For the text-containing cell, return its midpoint in [X, Y] coordinate format. 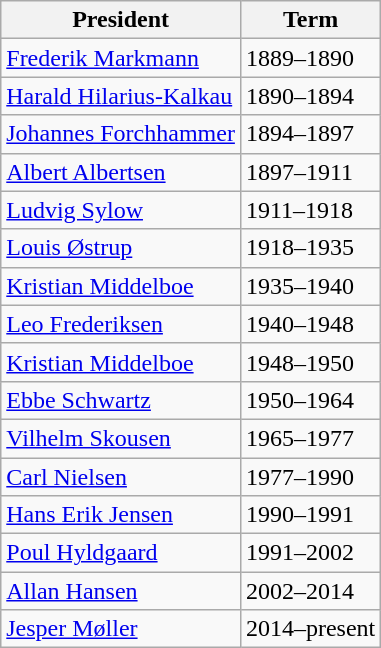
Albert Albertsen [121, 172]
Harald Hilarius-Kalkau [121, 96]
Term [310, 20]
1897–1911 [310, 172]
Carl Nielsen [121, 477]
Hans Erik Jensen [121, 515]
1948–1950 [310, 362]
2002–2014 [310, 591]
1889–1890 [310, 58]
1935–1940 [310, 286]
Johannes Forchhammer [121, 134]
1940–1948 [310, 324]
Ludvig Sylow [121, 210]
Vilhelm Skousen [121, 438]
1918–1935 [310, 248]
1990–1991 [310, 515]
1911–1918 [310, 210]
2014–present [310, 629]
1890–1894 [310, 96]
Frederik Markmann [121, 58]
1894–1897 [310, 134]
Jesper Møller [121, 629]
Louis Østrup [121, 248]
1977–1990 [310, 477]
Leo Frederiksen [121, 324]
Allan Hansen [121, 591]
Ebbe Schwartz [121, 400]
President [121, 20]
1950–1964 [310, 400]
Poul Hyldgaard [121, 553]
1965–1977 [310, 438]
1991–2002 [310, 553]
